Pinpoint the cell where the given text exists, returning its [x, y] midpoint coordinate. 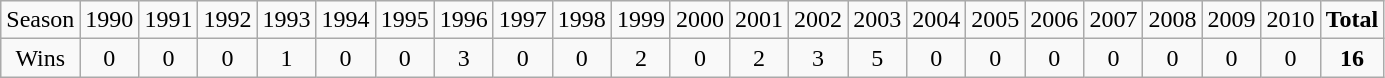
1998 [582, 20]
1992 [228, 20]
2005 [996, 20]
2004 [936, 20]
1996 [464, 20]
Season [40, 20]
1993 [286, 20]
2003 [878, 20]
1999 [640, 20]
5 [878, 58]
2009 [1232, 20]
2006 [1054, 20]
Total [1352, 20]
2008 [1172, 20]
2001 [758, 20]
1997 [522, 20]
1994 [346, 20]
1995 [404, 20]
1991 [168, 20]
2010 [1290, 20]
Wins [40, 58]
16 [1352, 58]
2000 [700, 20]
2007 [1114, 20]
1990 [110, 20]
1 [286, 58]
2002 [818, 20]
